Search for the cell housing the specified text and yield its [X, Y] center coordinate. 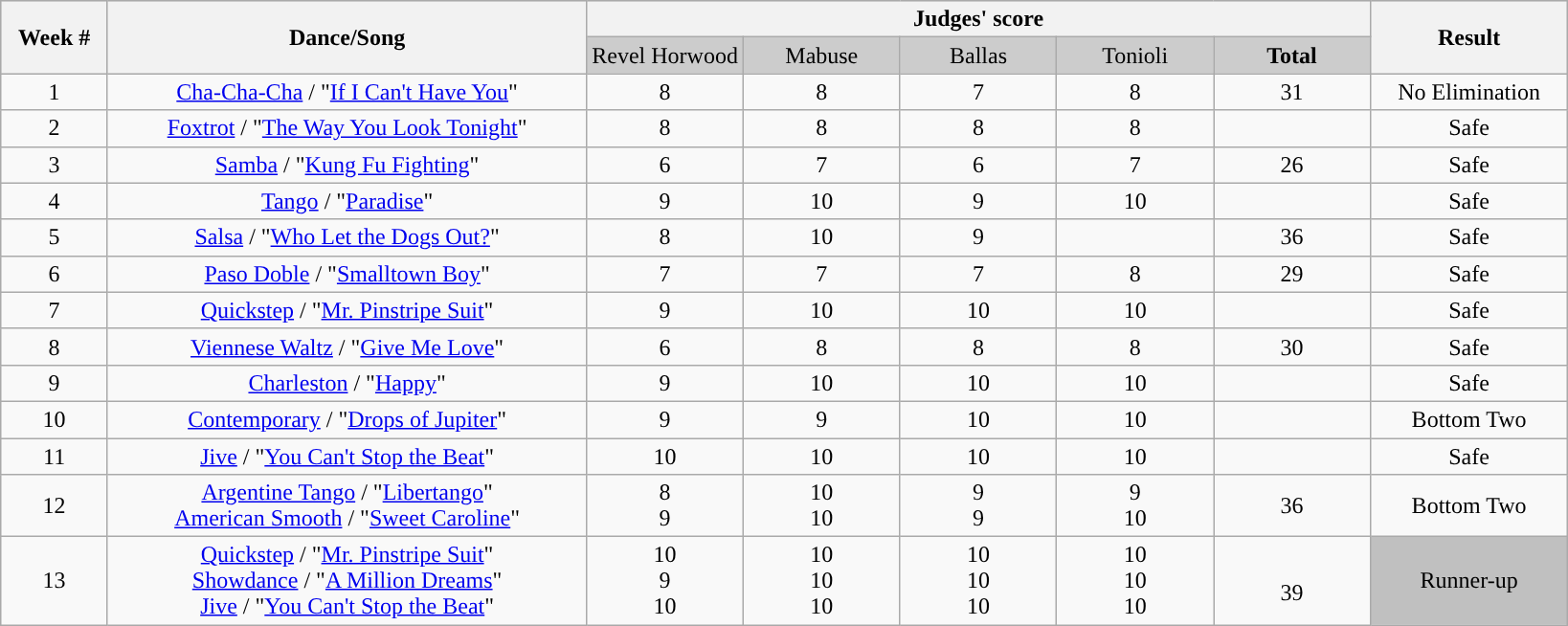
Week # [55, 37]
Ballas [978, 56]
No Elimination [1468, 92]
31 [1292, 92]
Contemporary / "Drops of Jupiter" [347, 419]
39 [1292, 581]
1 [55, 92]
11 [55, 457]
Result [1468, 37]
5 [55, 237]
Viennese Waltz / "Give Me Love" [347, 347]
Total [1292, 56]
Argentine Tango / "Libertango"American Smooth / "Sweet Caroline" [347, 505]
Salsa / "Who Let the Dogs Out?" [347, 237]
Dance/Song [347, 37]
Quickstep / "Mr. Pinstripe Suit" [347, 310]
Foxtrot / "The Way You Look Tonight" [347, 128]
Samba / "Kung Fu Fighting" [347, 165]
Quickstep / "Mr. Pinstripe Suit"Showdance / "A Million Dreams"Jive / "You Can't Stop the Beat" [347, 581]
99 [978, 505]
Mabuse [821, 56]
Judges' score [978, 19]
4 [55, 201]
Jive / "You Can't Stop the Beat" [347, 457]
Tonioli [1135, 56]
10910 [665, 581]
2 [55, 128]
29 [1292, 274]
Charleston / "Happy" [347, 383]
Revel Horwood [665, 56]
89 [665, 505]
3 [55, 165]
Paso Doble / "Smalltown Boy" [347, 274]
910 [1135, 505]
30 [1292, 347]
Runner-up [1468, 581]
26 [1292, 165]
Tango / "Paradise" [347, 201]
12 [55, 505]
Cha-Cha-Cha / "If I Can't Have You" [347, 92]
13 [55, 581]
1010 [821, 505]
